Extract the (x, y) coordinate from the center of the cell holding the provided text.  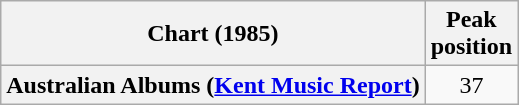
Peak position (471, 34)
37 (471, 85)
Chart (1985) (213, 34)
Australian Albums (Kent Music Report) (213, 85)
